For the text-containing cell, return its midpoint in (X, Y) coordinate format. 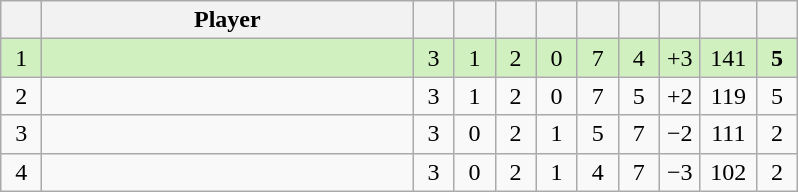
141 (728, 58)
−2 (680, 134)
102 (728, 172)
119 (728, 96)
Player (228, 20)
+3 (680, 58)
+2 (680, 96)
−3 (680, 172)
111 (728, 134)
